For the text-containing cell, return its midpoint in (X, Y) coordinate format. 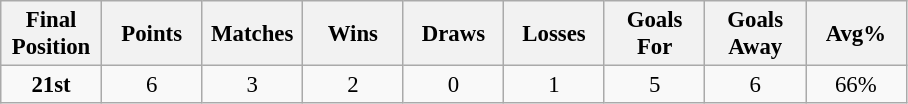
Losses (554, 34)
Points (152, 34)
0 (454, 85)
Final Position (52, 34)
21st (52, 85)
Draws (454, 34)
2 (354, 85)
3 (252, 85)
Avg% (856, 34)
Matches (252, 34)
Wins (354, 34)
Goals Away (756, 34)
66% (856, 85)
Goals For (654, 34)
1 (554, 85)
5 (654, 85)
